Capture the cell that displays the provided text and extract its (x, y) central coordinate. 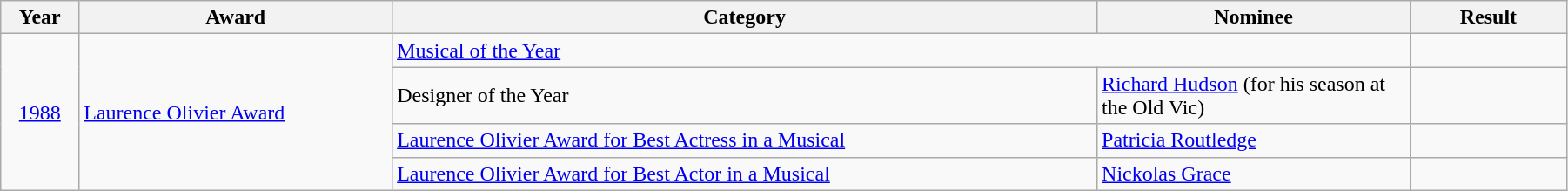
Richard Hudson (for his season at the Old Vic) (1254, 96)
Category (745, 17)
Designer of the Year (745, 96)
Laurence Olivier Award for Best Actress in a Musical (745, 140)
Year (40, 17)
Result (1488, 17)
Nickolas Grace (1254, 174)
Nominee (1254, 17)
Patricia Routledge (1254, 140)
Musical of the Year (901, 51)
Award (236, 17)
Laurence Olivier Award (236, 112)
1988 (40, 112)
Laurence Olivier Award for Best Actor in a Musical (745, 174)
